Locate the cell with the specified text and output its [x, y] center coordinate. 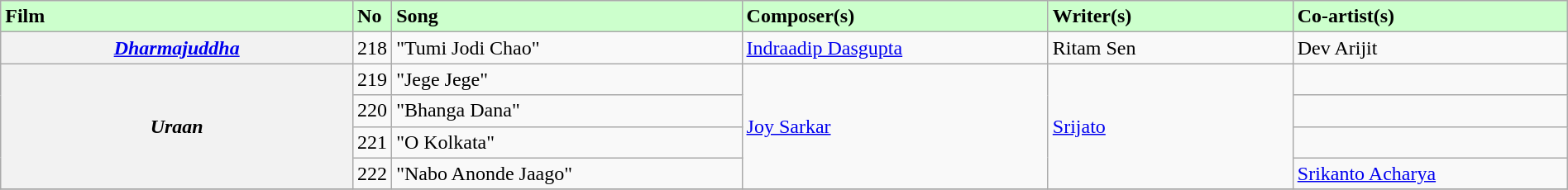
218 [372, 48]
Writer(s) [1170, 17]
Dev Arijit [1430, 48]
Ritam Sen [1170, 48]
"Nabo Anonde Jaago" [567, 173]
Uraan [177, 126]
"O Kolkata" [567, 142]
"Bhanga Dana" [567, 111]
Film [177, 17]
"Jege Jege" [567, 79]
Joy Sarkar [895, 126]
Co-artist(s) [1430, 17]
"Tumi Jodi Chao" [567, 48]
Composer(s) [895, 17]
222 [372, 173]
221 [372, 142]
219 [372, 79]
Indraadip Dasgupta [895, 48]
Song [567, 17]
No [372, 17]
Srikanto Acharya [1430, 173]
Srijato [1170, 126]
Dharmajuddha [177, 48]
220 [372, 111]
